From the cell containing the given text, extract its center point as [X, Y] coordinate. 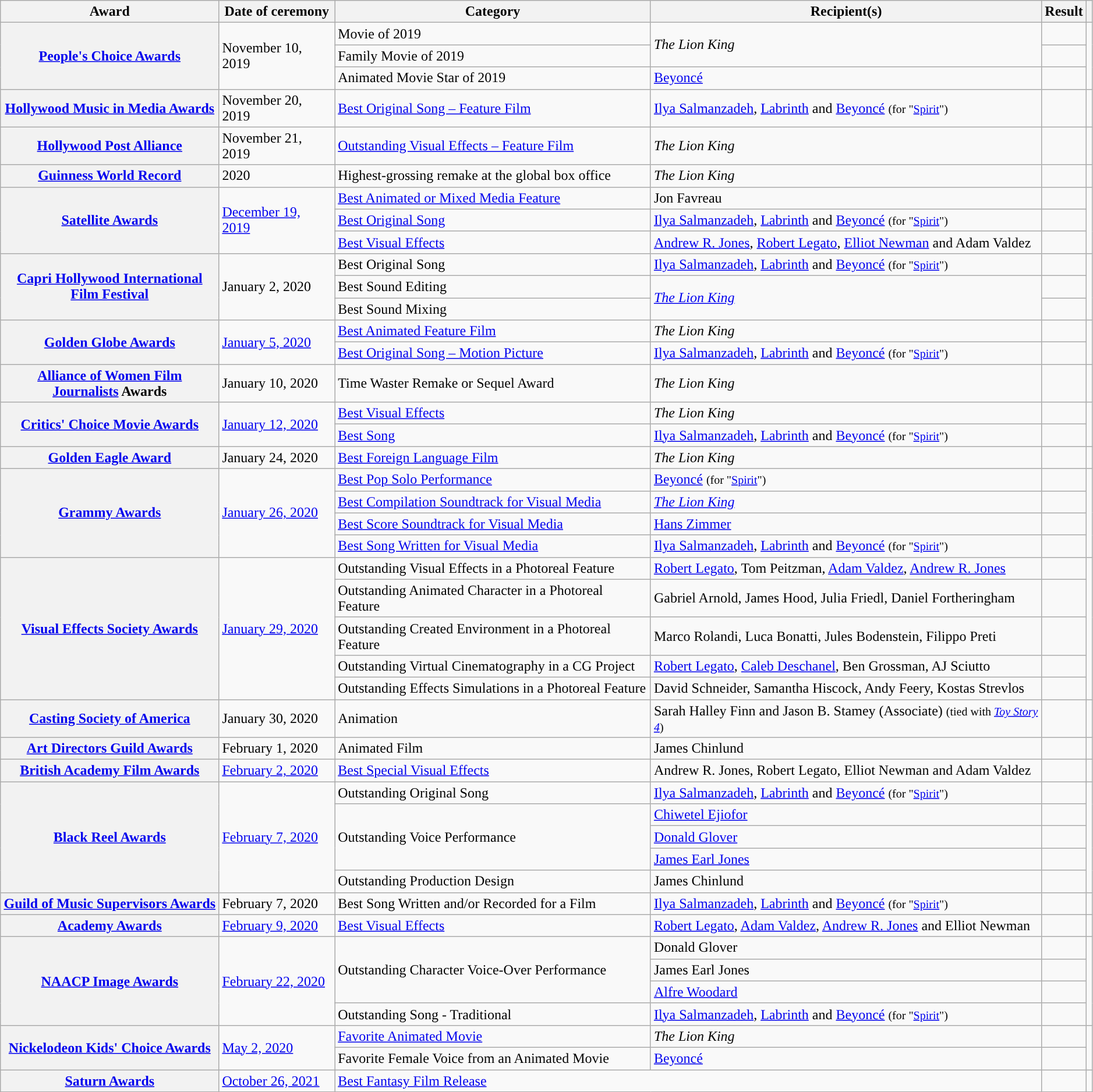
Academy Awards [109, 926]
Nickelodeon Kids' Choice Awards [109, 1047]
Satellite Awards [109, 220]
Alliance of Women Film Journalists Awards [109, 383]
Outstanding Song - Traditional [493, 1014]
Best Score Soundtrack for Visual Media [493, 524]
Robert Legato, Caleb Deschanel, Ben Grossman, AJ Sciutto [846, 666]
Outstanding Virtual Cinematography in a CG Project [493, 666]
Hollywood Music in Media Awards [109, 108]
Best Song Written for Visual Media [493, 546]
January 29, 2020 [277, 628]
December 19, 2019 [277, 220]
Guinness World Record [109, 176]
Hans Zimmer [846, 524]
Date of ceremony [277, 12]
October 26, 2021 [277, 1081]
January 30, 2020 [277, 718]
Casting Society of America [109, 718]
Best Animated or Mixed Media Feature [493, 198]
2020 [277, 176]
Best Animated Feature Film [493, 331]
November 10, 2019 [277, 56]
Sarah Halley Finn and Jason B. Stamey (Associate) (tied with Toy Story 4) [846, 718]
Animated Film [493, 749]
Favorite Animated Movie [493, 1036]
Gabriel Arnold, James Hood, Julia Friedl, Daniel Fortheringham [846, 598]
January 2, 2020 [277, 286]
Visual Effects Society Awards [109, 628]
Alfre Woodard [846, 992]
January 5, 2020 [277, 342]
Outstanding Production Design [493, 881]
Best Song [493, 435]
Chiwetel Ejiofor [846, 815]
Best Sound Editing [493, 286]
February 22, 2020 [277, 981]
Jon Favreau [846, 198]
Outstanding Animated Character in a Photoreal Feature [493, 598]
Best Special Visual Effects [493, 771]
Black Reel Awards [109, 837]
February 2, 2020 [277, 771]
January 24, 2020 [277, 458]
Best Sound Mixing [493, 309]
Best Compilation Soundtrack for Visual Media [493, 502]
Animation [493, 718]
Highest-grossing remake at the global box office [493, 176]
People's Choice Awards [109, 56]
Saturn Awards [109, 1081]
Favorite Female Voice from an Animated Movie [493, 1058]
David Schneider, Samantha Hiscock, Andy Feery, Kostas Strevlos [846, 688]
Outstanding Character Voice-Over Performance [493, 970]
Robert Legato, Adam Valdez, Andrew R. Jones and Elliot Newman [846, 926]
Guild of Music Supervisors Awards [109, 903]
February 9, 2020 [277, 926]
Recipient(s) [846, 12]
Best Foreign Language Film [493, 458]
Robert Legato, Tom Peitzman, Adam Valdez, Andrew R. Jones [846, 568]
Art Directors Guild Awards [109, 749]
Golden Globe Awards [109, 342]
Outstanding Original Song [493, 793]
Best Original Song – Motion Picture [493, 353]
February 1, 2020 [277, 749]
Capri Hollywood International Film Festival [109, 286]
Animated Movie Star of 2019 [493, 78]
NAACP Image Awards [109, 981]
Hollywood Post Alliance [109, 146]
Best Pop Solo Performance [493, 480]
January 12, 2020 [277, 424]
Outstanding Visual Effects in a Photoreal Feature [493, 568]
January 10, 2020 [277, 383]
May 2, 2020 [277, 1047]
November 21, 2019 [277, 146]
Golden Eagle Award [109, 458]
November 20, 2019 [277, 108]
Outstanding Visual Effects – Feature Film [493, 146]
British Academy Film Awards [109, 771]
Award [109, 12]
Family Movie of 2019 [493, 56]
January 26, 2020 [277, 513]
Movie of 2019 [493, 34]
Critics' Choice Movie Awards [109, 424]
Best Original Song – Feature Film [493, 108]
Best Fantasy Film Release [688, 1081]
Outstanding Voice Performance [493, 837]
Marco Rolandi, Luca Bonatti, Jules Bodenstein, Filippo Preti [846, 636]
Category [493, 12]
Grammy Awards [109, 513]
Outstanding Effects Simulations in a Photoreal Feature [493, 688]
Best Song Written and/or Recorded for a Film [493, 903]
Result [1064, 12]
Outstanding Created Environment in a Photoreal Feature [493, 636]
Beyoncé (for "Spirit") [846, 480]
Time Waster Remake or Sequel Award [493, 383]
